Return [x, y] of the center of cell containing provided text 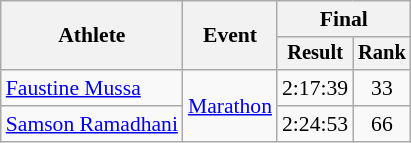
Final [344, 19]
Faustine Mussa [92, 88]
2:17:39 [315, 88]
Samson Ramadhani [92, 124]
33 [382, 88]
Athlete [92, 36]
Rank [382, 54]
2:24:53 [315, 124]
Result [315, 54]
66 [382, 124]
Marathon [230, 106]
Event [230, 36]
